Detect which cell encompasses the target text, then output its (x, y) center coordinate. 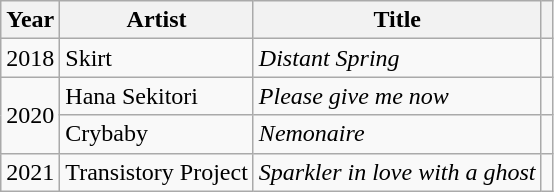
Title (397, 20)
Artist (157, 20)
Skirt (157, 58)
Distant Spring (397, 58)
Sparkler in love with a ghost (397, 172)
Crybaby (157, 134)
Year (30, 20)
Transistory Project (157, 172)
Please give me now (397, 96)
2018 (30, 58)
2020 (30, 115)
Hana Sekitori (157, 96)
Nemonaire (397, 134)
2021 (30, 172)
